Locate the cell with the specified text and output its [x, y] center coordinate. 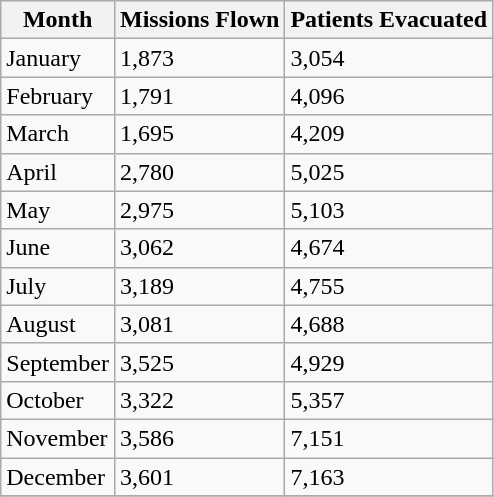
3,586 [199, 438]
5,103 [389, 210]
3,525 [199, 362]
3,189 [199, 286]
3,062 [199, 248]
3,601 [199, 477]
5,357 [389, 400]
7,151 [389, 438]
5,025 [389, 172]
1,791 [199, 96]
1,695 [199, 134]
Missions Flown [199, 20]
4,688 [389, 324]
June [58, 248]
February [58, 96]
October [58, 400]
December [58, 477]
4,929 [389, 362]
7,163 [389, 477]
4,096 [389, 96]
2,780 [199, 172]
Patients Evacuated [389, 20]
January [58, 58]
1,873 [199, 58]
March [58, 134]
April [58, 172]
4,755 [389, 286]
3,081 [199, 324]
4,209 [389, 134]
November [58, 438]
May [58, 210]
2,975 [199, 210]
4,674 [389, 248]
August [58, 324]
Month [58, 20]
July [58, 286]
3,054 [389, 58]
3,322 [199, 400]
September [58, 362]
